Return (x, y) of the center of cell containing provided text 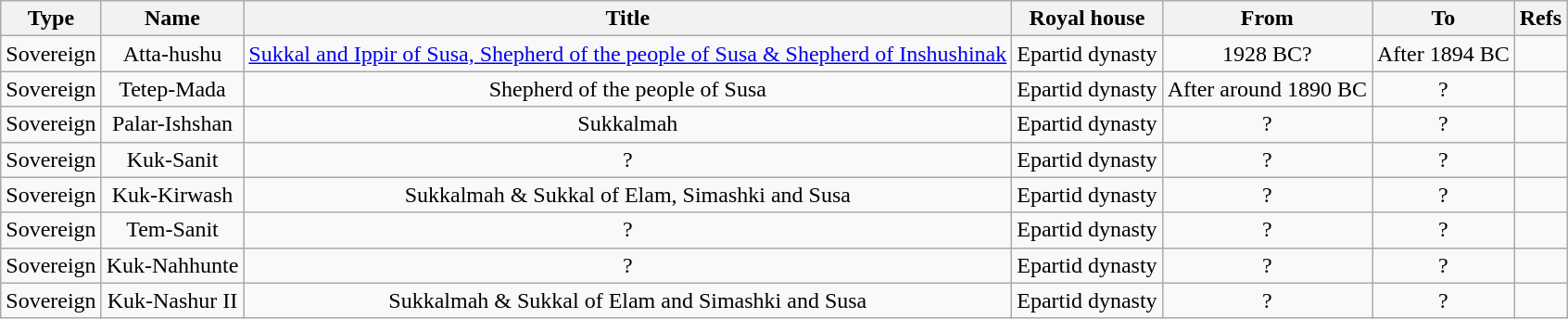
Sukkalmah (628, 124)
Palar-Ishshan (172, 124)
Shepherd of the people of Susa (628, 89)
Name (172, 19)
After around 1890 BC (1267, 89)
Type (51, 19)
Tem-Sanit (172, 230)
Tetep-Mada (172, 89)
Atta-hushu (172, 54)
To (1443, 19)
Kuk-Kirwash (172, 195)
Sukkal and Ippir of Susa, Shepherd of the people of Susa & Shepherd of Inshushinak (628, 54)
Kuk-Nahhunte (172, 265)
Title (628, 19)
1928 BC? (1267, 54)
Kuk-Sanit (172, 159)
After 1894 BC (1443, 54)
Sukkalmah & Sukkal of Elam, Simashki and Susa (628, 195)
Royal house (1087, 19)
Kuk-Nashur II (172, 300)
Refs (1540, 19)
From (1267, 19)
Sukkalmah & Sukkal of Elam and Simashki and Susa (628, 300)
